Return (X, Y) of the center of cell containing provided text 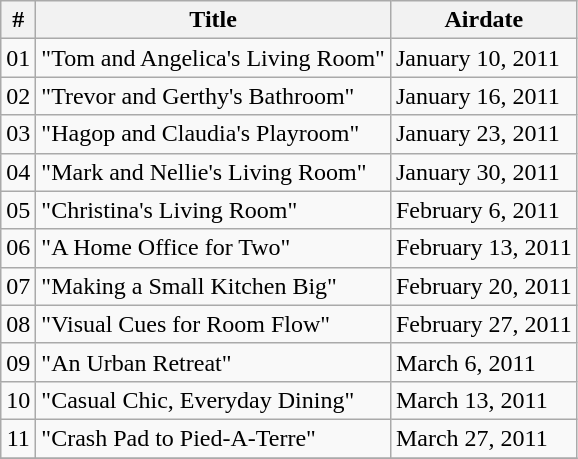
March 6, 2011 (484, 362)
10 (18, 400)
"Crash Pad to Pied-A-Terre" (214, 438)
05 (18, 210)
01 (18, 58)
February 13, 2011 (484, 248)
March 13, 2011 (484, 400)
January 16, 2011 (484, 96)
"Visual Cues for Room Flow" (214, 324)
09 (18, 362)
"Tom and Angelica's Living Room" (214, 58)
"An Urban Retreat" (214, 362)
08 (18, 324)
06 (18, 248)
"Christina's Living Room" (214, 210)
"Making a Small Kitchen Big" (214, 286)
03 (18, 134)
"A Home Office for Two" (214, 248)
March 27, 2011 (484, 438)
January 30, 2011 (484, 172)
"Hagop and Claudia's Playroom" (214, 134)
February 6, 2011 (484, 210)
Airdate (484, 20)
January 23, 2011 (484, 134)
Title (214, 20)
# (18, 20)
"Mark and Nellie's Living Room" (214, 172)
"Casual Chic, Everyday Dining" (214, 400)
January 10, 2011 (484, 58)
February 20, 2011 (484, 286)
February 27, 2011 (484, 324)
"Trevor and Gerthy's Bathroom" (214, 96)
07 (18, 286)
02 (18, 96)
04 (18, 172)
11 (18, 438)
